Identify which cell holds the provided text, then report its (X, Y) central coordinate. 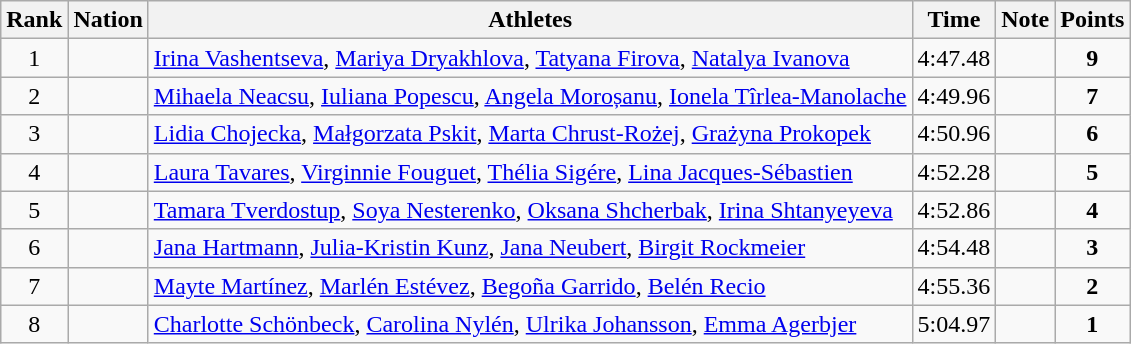
8 (34, 324)
4:55.36 (954, 286)
Note (1026, 20)
4:54.48 (954, 248)
Athletes (530, 20)
Irina Vashentseva, Mariya Dryakhlova, Tatyana Firova, Natalya Ivanova (530, 58)
Jana Hartmann, Julia-Kristin Kunz, Jana Neubert, Birgit Rockmeier (530, 248)
5:04.97 (954, 324)
4:52.86 (954, 210)
Lidia Chojecka, Małgorzata Pskit, Marta Chrust-Rożej, Grażyna Prokopek (530, 134)
Rank (34, 20)
Laura Tavares, Virginnie Fouguet, Thélia Sigére, Lina Jacques-Sébastien (530, 172)
Nation (108, 20)
4:49.96 (954, 96)
4:50.96 (954, 134)
Mayte Martínez, Marlén Estévez, Begoña Garrido, Belén Recio (530, 286)
Charlotte Schönbeck, Carolina Nylén, Ulrika Johansson, Emma Agerbjer (530, 324)
Mihaela Neacsu, Iuliana Popescu, Angela Moroșanu, Ionela Tîrlea-Manolache (530, 96)
Points (1092, 20)
4:47.48 (954, 58)
9 (1092, 58)
Tamara Tverdostup, Soya Nesterenko, Oksana Shcherbak, Irina Shtanyeyeva (530, 210)
4:52.28 (954, 172)
Time (954, 20)
